Detect which cell encompasses the target text, then output its (x, y) center coordinate. 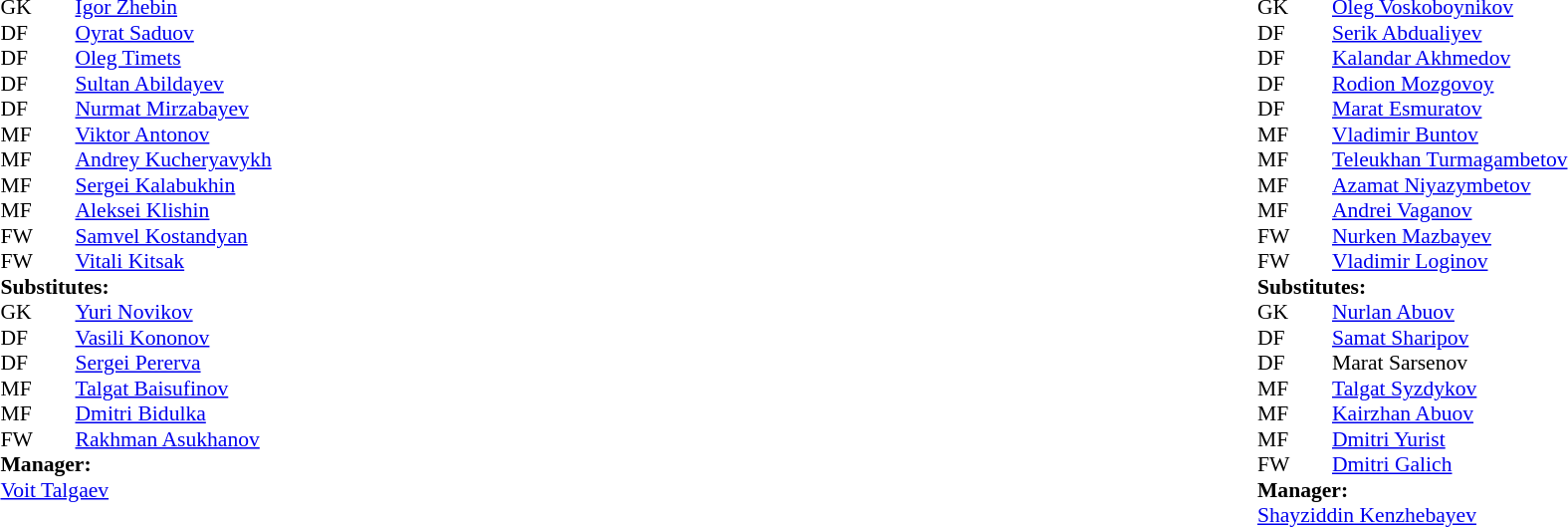
Samvel Kostandyan (173, 236)
Sergei Pererva (173, 364)
Kalandar Akhmedov (1450, 59)
Oleg Timets (173, 59)
Oyrat Saduov (173, 33)
Sultan Abildayev (173, 84)
Yuri Novikov (173, 312)
Aleksei Klishin (173, 210)
Azamat Niyazymbetov (1450, 185)
Rodion Mozgovoy (1450, 84)
Voit Talgaev (135, 490)
Nurmat Mirzabayev (173, 109)
Teleukhan Turmagambetov (1450, 160)
Dmitri Galich (1450, 465)
Andrey Kucheryavykh (173, 160)
Vasili Kononov (173, 338)
Vladimir Buntov (1450, 134)
Talgat Baisufinov (173, 389)
Dmitri Yurist (1450, 439)
Marat Esmuratov (1450, 109)
Rakhman Asukhanov (173, 439)
Nurken Mazbayev (1450, 236)
Samat Sharipov (1450, 338)
Nurlan Abuov (1450, 312)
Sergei Kalabukhin (173, 185)
Dmitri Bidulka (173, 413)
Marat Sarsenov (1450, 364)
Viktor Antonov (173, 134)
Talgat Syzdykov (1450, 389)
Kairzhan Abuov (1450, 413)
Vitali Kitsak (173, 262)
Serik Abdualiyev (1450, 33)
Vladimir Loginov (1450, 262)
Andrei Vaganov (1450, 210)
